Capture the cell that displays the provided text and extract its [X, Y] central coordinate. 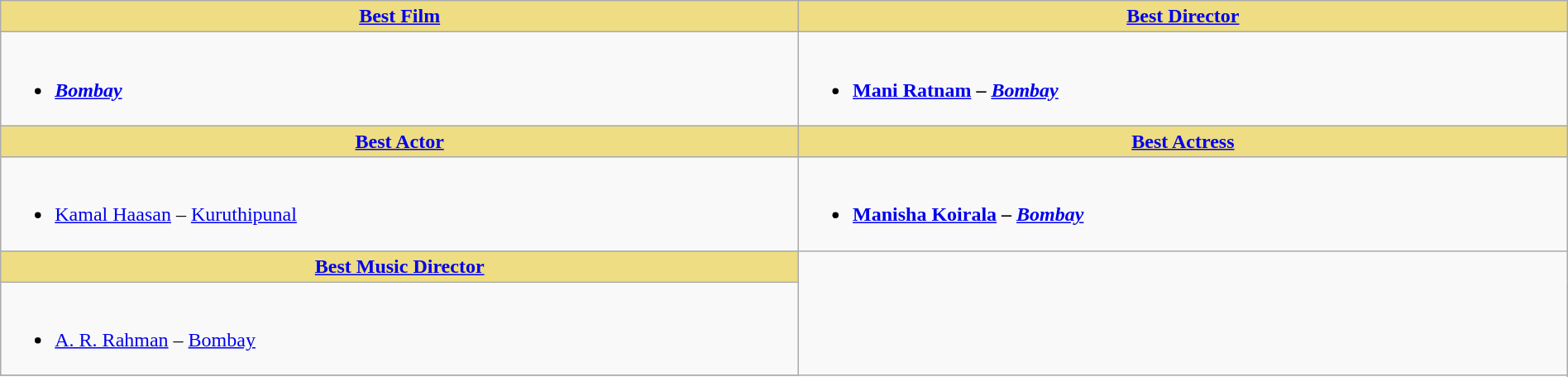
Best Actor [400, 141]
Manisha Koirala – Bombay [1183, 203]
Best Film [400, 17]
Best Actress [1183, 141]
Bombay [400, 79]
A. R. Rahman – Bombay [400, 329]
Mani Ratnam – Bombay [1183, 79]
Kamal Haasan – Kuruthipunal [400, 203]
Best Director [1183, 17]
Best Music Director [400, 266]
